Output the [x, y] coordinate of the center of the cell containing the given text.  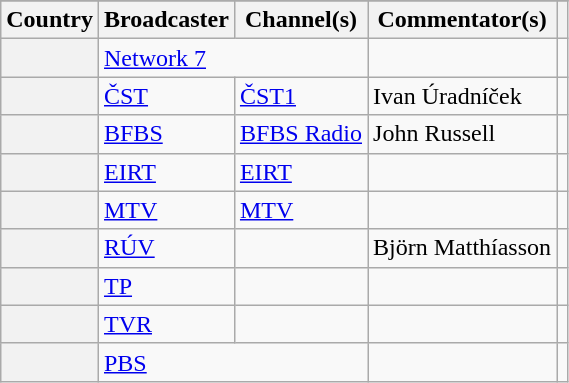
TVR [166, 324]
Ivan Úradníček [462, 96]
BFBS Radio [300, 134]
John Russell [462, 134]
ČST1 [300, 96]
Country [50, 20]
ČST [166, 96]
PBS [232, 362]
BFBS [166, 134]
RÚV [166, 248]
Network 7 [232, 58]
TP [166, 286]
Broadcaster [166, 20]
Commentator(s) [462, 20]
Channel(s) [300, 20]
Björn Matthíasson [462, 248]
